Search for the cell housing the specified text and yield its (X, Y) center coordinate. 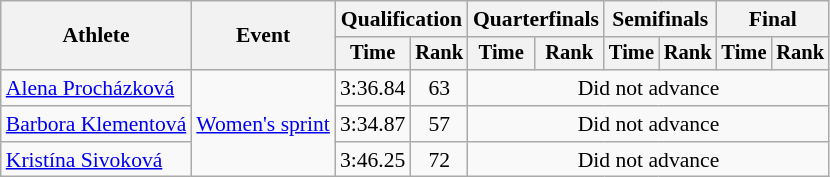
57 (439, 124)
3:36.84 (372, 88)
Alena Procházková (96, 88)
3:34.87 (372, 124)
Barbora Klementová (96, 124)
63 (439, 88)
Semifinals (660, 19)
Final (773, 19)
Event (263, 36)
Quarterfinals (536, 19)
Qualification (402, 19)
Athlete (96, 36)
Women's sprint (263, 124)
